Determine the [X, Y] coordinate at the center of the cell enclosing the given text.  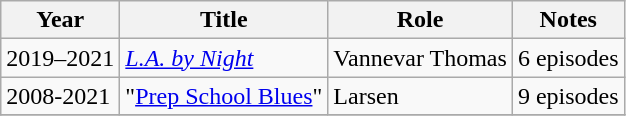
6 episodes [568, 58]
Vannevar Thomas [420, 58]
2019–2021 [60, 58]
Title [224, 20]
Larsen [420, 96]
Notes [568, 20]
L.A. by Night [224, 58]
2008-2021 [60, 96]
Year [60, 20]
"Prep School Blues" [224, 96]
9 episodes [568, 96]
Role [420, 20]
